From the cell containing the given text, extract its center point as (X, Y) coordinate. 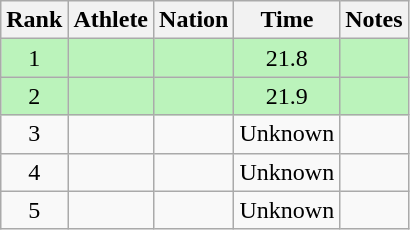
3 (34, 134)
4 (34, 172)
21.9 (287, 96)
Nation (194, 20)
Notes (374, 20)
Time (287, 20)
5 (34, 210)
2 (34, 96)
Rank (34, 20)
1 (34, 58)
21.8 (287, 58)
Athlete (111, 20)
